Extract the (x, y) coordinate from the center of the cell holding the provided text.  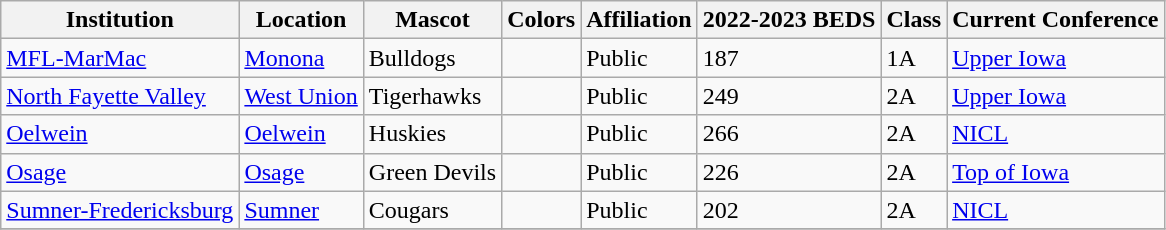
Cougars (432, 210)
Class (914, 20)
266 (789, 134)
226 (789, 172)
Top of Iowa (1056, 172)
249 (789, 96)
202 (789, 210)
Institution (120, 20)
Tigerhawks (432, 96)
Huskies (432, 134)
Location (301, 20)
Bulldogs (432, 58)
Sumner (301, 210)
Sumner-Fredericksburg (120, 210)
Mascot (432, 20)
Monona (301, 58)
Colors (542, 20)
North Fayette Valley (120, 96)
MFL-MarMac (120, 58)
Affiliation (639, 20)
2022-2023 BEDS (789, 20)
Green Devils (432, 172)
Current Conference (1056, 20)
West Union (301, 96)
1A (914, 58)
187 (789, 58)
